Scan for the cell matching the given text and deliver its (X, Y) coordinate at center. 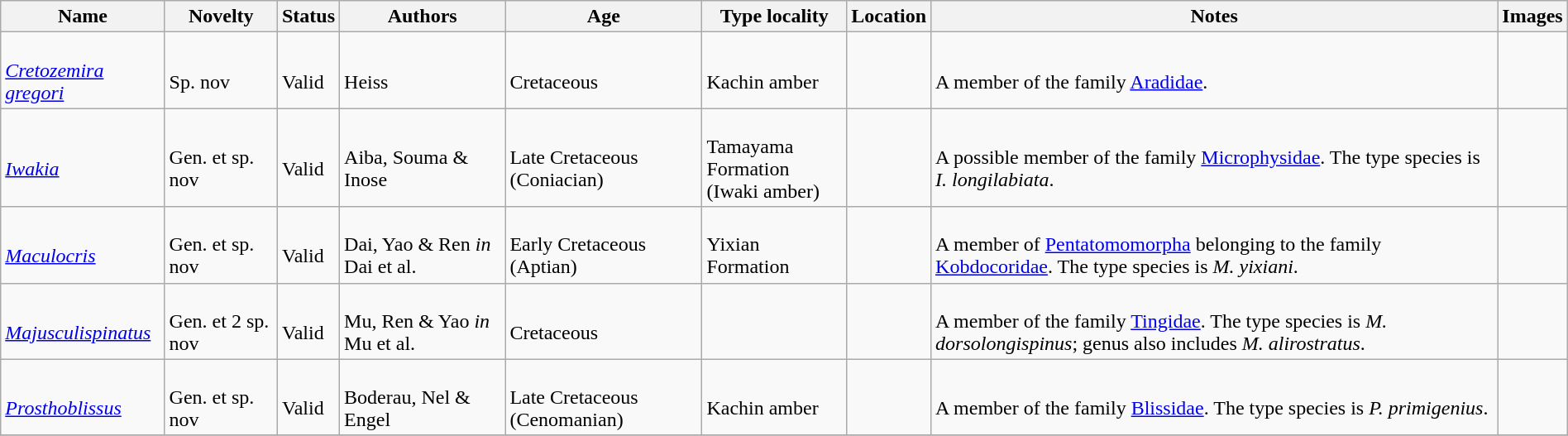
Iwakia (83, 157)
A possible member of the family Microphysidae. The type species is I. longilabiata. (1214, 157)
Aiba, Souma & Inose (423, 157)
Early Cretaceous (Aptian) (604, 245)
Cretozemira gregori (83, 70)
Mu, Ren & Yao in Mu et al. (423, 321)
Images (1532, 17)
Yixian Formation (774, 245)
Status (308, 17)
Boderau, Nel & Engel (423, 397)
A member of the family Blissidae. The type species is P. primigenius. (1214, 397)
Name (83, 17)
Novelty (221, 17)
Late Cretaceous (Cenomanian) (604, 397)
Late Cretaceous (Coniacian) (604, 157)
Gen. et 2 sp. nov (221, 321)
Prosthoblissus (83, 397)
A member of the family Aradidae. (1214, 70)
Heiss (423, 70)
Tamayama Formation(Iwaki amber) (774, 157)
Type locality (774, 17)
Authors (423, 17)
Maculocris (83, 245)
Location (889, 17)
Sp. nov (221, 70)
Majusculispinatus (83, 321)
Age (604, 17)
A member of the family Tingidae. The type species is M. dorsolongispinus; genus also includes M. alirostratus. (1214, 321)
Notes (1214, 17)
Dai, Yao & Ren in Dai et al. (423, 245)
A member of Pentatomomorpha belonging to the family Kobdocoridae. The type species is M. yixiani. (1214, 245)
